From the cell containing the given text, extract its center point as [X, Y] coordinate. 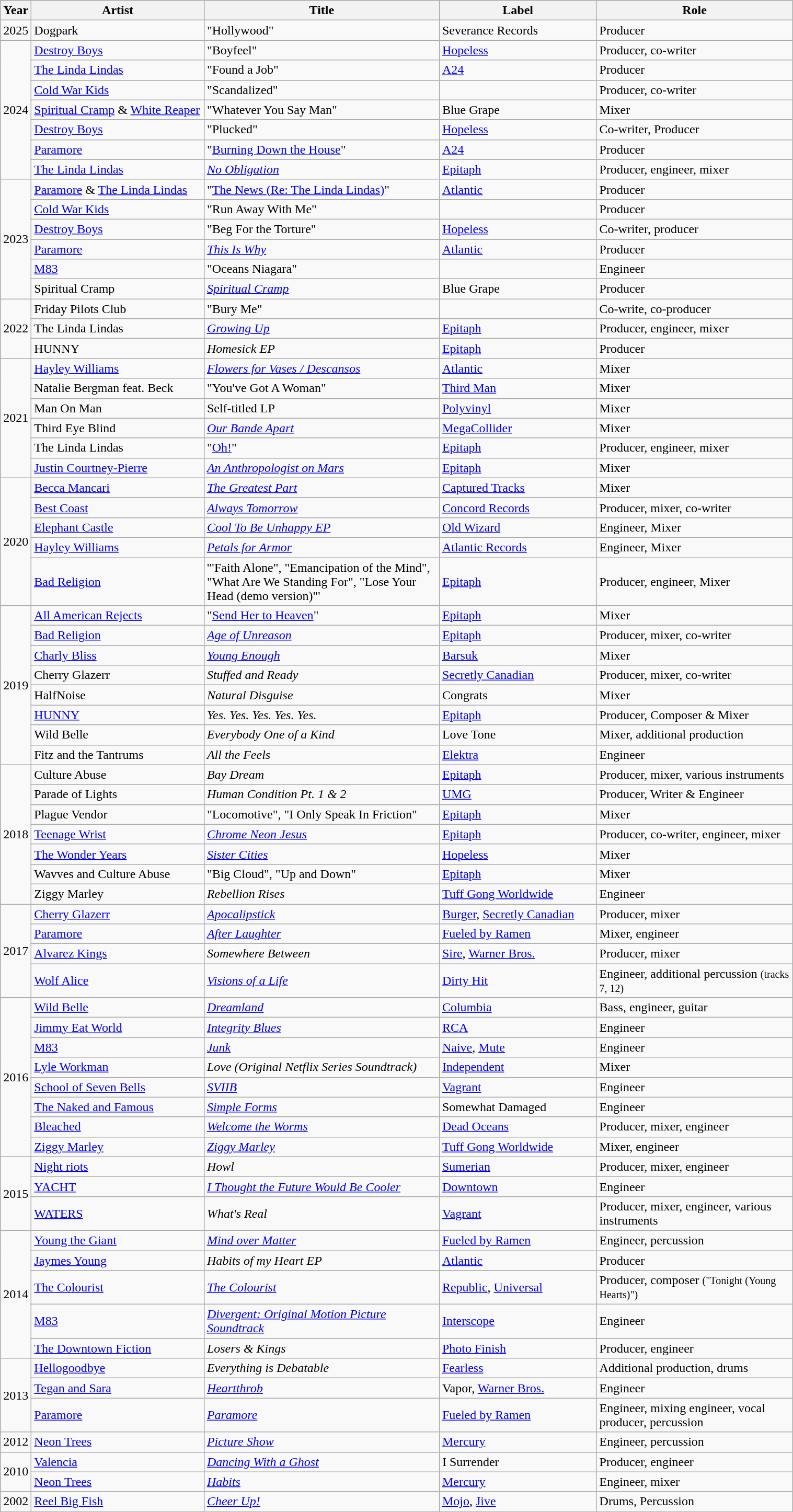
After Laughter [321, 934]
2002 [16, 1502]
Self-titled LP [321, 408]
Old Wizard [518, 527]
2021 [16, 418]
Producer, engineer, Mixer [694, 581]
Role [694, 10]
Night riots [118, 1167]
2012 [16, 1442]
2025 [16, 30]
Dreamland [321, 1008]
Heartthrob [321, 1388]
Dead Oceans [518, 1127]
Mind over Matter [321, 1240]
School of Seven Bells [118, 1087]
Welcome the Worms [321, 1127]
"Send Her to Heaven" [321, 616]
Year [16, 10]
Sister Cities [321, 854]
An Anthropologist on Mars [321, 468]
Jimmy Eat World [118, 1028]
Chrome Neon Jesus [321, 834]
Flowers for Vases / Descansos [321, 368]
MegaCollider [518, 428]
Republic, Universal [518, 1288]
2022 [16, 329]
Producer, mixer, engineer, various instruments [694, 1214]
Co-writer, Producer [694, 130]
Producer, mixer, various instruments [694, 775]
"Oceans Niagara" [321, 269]
Naive, Mute [518, 1047]
Homesick EP [321, 349]
"Run Away With Me" [321, 209]
Elephant Castle [118, 527]
Hellogoodbye [118, 1368]
Natural Disguise [321, 695]
Becca Mancari [118, 488]
Third Eye Blind [118, 428]
Best Coast [118, 507]
Integrity Blues [321, 1028]
Habits [321, 1482]
Losers & Kings [321, 1348]
2023 [16, 239]
2024 [16, 110]
Cool To Be Unhappy EP [321, 527]
Secretly Canadian [518, 675]
Fitz and the Tantrums [118, 755]
Columbia [518, 1008]
Friday Pilots Club [118, 309]
Divergent: Original Motion Picture Soundtrack [321, 1321]
"The News (Re: The Linda Lindas)" [321, 189]
Producer, Writer & Engineer [694, 794]
Mixer, additional production [694, 735]
Engineer, mixing engineer, vocal producer, percussion [694, 1415]
Sire, Warner Bros. [518, 954]
The Downtown Fiction [118, 1348]
Culture Abuse [118, 775]
Dirty Hit [518, 980]
Simple Forms [321, 1107]
Rebellion Rises [321, 894]
Engineer, mixer [694, 1482]
Valencia [118, 1462]
Somewhat Damaged [518, 1107]
"Plucked" [321, 130]
Vapor, Warner Bros. [518, 1388]
Severance Records [518, 30]
The Wonder Years [118, 854]
Elektra [518, 755]
"Boyfeel" [321, 50]
Junk [321, 1047]
2010 [16, 1472]
2017 [16, 951]
2019 [16, 685]
UMG [518, 794]
Growing Up [321, 329]
Always Tomorrow [321, 507]
Bay Dream [321, 775]
RCA [518, 1028]
Our Bande Apart [321, 428]
2016 [16, 1077]
Captured Tracks [518, 488]
Concord Records [518, 507]
Co-writer, producer [694, 229]
Barsuk [518, 655]
Yes. Yes. Yes. Yes. Yes. [321, 715]
Young Enough [321, 655]
Downtown [518, 1186]
Apocalipstick [321, 914]
SVIIB [321, 1087]
Habits of my Heart EP [321, 1260]
Alvarez Kings [118, 954]
"Oh!" [321, 448]
Engineer, additional percussion (tracks 7, 12) [694, 980]
Title [321, 10]
Independent [518, 1067]
Producer, composer ("Tonight (Young Hearts)") [694, 1288]
Interscope [518, 1321]
Additional production, drums [694, 1368]
2018 [16, 834]
Lyle Workman [118, 1067]
Bleached [118, 1127]
Mojo, Jive [518, 1502]
"Bury Me" [321, 309]
Plague Vendor [118, 814]
2013 [16, 1395]
Howl [321, 1167]
Co-write, co-producer [694, 309]
Love Tone [518, 735]
Paramore & The Linda Lindas [118, 189]
Spiritual Cramp & White Reaper [118, 110]
Age of Unreason [321, 636]
'"Faith Alone", "Emancipation of the Mind", "What Are We Standing For", "Lose Your Head (demo version)"' [321, 581]
All American Rejects [118, 616]
Charly Bliss [118, 655]
I Surrender [518, 1462]
Young the Giant [118, 1240]
"Scandalized" [321, 90]
Sumerian [518, 1167]
Picture Show [321, 1442]
Visions of a Life [321, 980]
Petals for Armor [321, 547]
"You've Got A Woman" [321, 388]
Tegan and Sara [118, 1388]
Parade of Lights [118, 794]
Dancing With a Ghost [321, 1462]
WATERS [118, 1214]
Burger, Secretly Canadian [518, 914]
The Greatest Part [321, 488]
Jaymes Young [118, 1260]
Wavves and Culture Abuse [118, 874]
Producer, Composer & Mixer [694, 715]
Producer, co-writer, engineer, mixer [694, 834]
Third Man [518, 388]
Man On Man [118, 408]
2015 [16, 1194]
"Locomotive", "I Only Speak In Friction" [321, 814]
Photo Finish [518, 1348]
"Burning Down the House" [321, 149]
Natalie Bergman feat. Beck [118, 388]
"Big Cloud", "Up and Down" [321, 874]
This Is Why [321, 249]
HalfNoise [118, 695]
Teenage Wrist [118, 834]
2020 [16, 541]
Reel Big Fish [118, 1502]
Bass, engineer, guitar [694, 1008]
YACHT [118, 1186]
Artist [118, 10]
Drums, Percussion [694, 1502]
Fearless [518, 1368]
The Naked and Famous [118, 1107]
What's Real [321, 1214]
Label [518, 10]
"Found a Job" [321, 70]
Love (Original Netflix Series Soundtrack) [321, 1067]
Somewhere Between [321, 954]
Justin Courtney-Pierre [118, 468]
Cheer Up! [321, 1502]
Wolf Alice [118, 980]
Human Condition Pt. 1 & 2 [321, 794]
Stuffed and Ready [321, 675]
"Hollywood" [321, 30]
Dogpark [118, 30]
No Obligation [321, 169]
Everything is Debatable [321, 1368]
All the Feels [321, 755]
I Thought the Future Would Be Cooler [321, 1186]
2014 [16, 1294]
Everybody One of a Kind [321, 735]
Congrats [518, 695]
Atlantic Records [518, 547]
Polyvinyl [518, 408]
"Beg For the Torture" [321, 229]
"Whatever You Say Man" [321, 110]
